Locate the cell with the specified text and output its [X, Y] center coordinate. 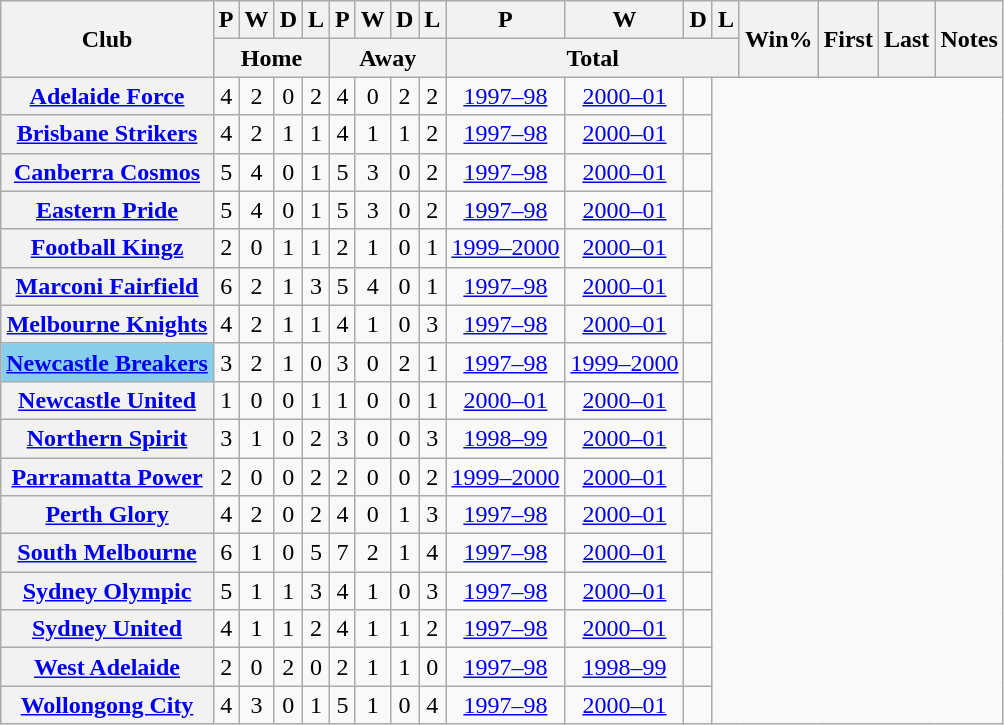
Football Kingz [108, 248]
Win% [778, 39]
Newcastle United [108, 400]
Sydney Olympic [108, 591]
Northern Spirit [108, 438]
Sydney United [108, 629]
Wollongong City [108, 705]
Notes [969, 39]
Canberra Cosmos [108, 172]
Newcastle Breakers [108, 362]
Melbourne Knights [108, 324]
Perth Glory [108, 515]
South Melbourne [108, 553]
7 [343, 553]
Last [906, 39]
First [848, 39]
Adelaide Force [108, 96]
Parramatta Power [108, 477]
Marconi Fairfield [108, 286]
Eastern Pride [108, 210]
Club [108, 39]
West Adelaide [108, 667]
Away [388, 58]
Total [593, 58]
Home [271, 58]
Brisbane Strikers [108, 134]
